Identify which cell holds the provided text, then report its [x, y] central coordinate. 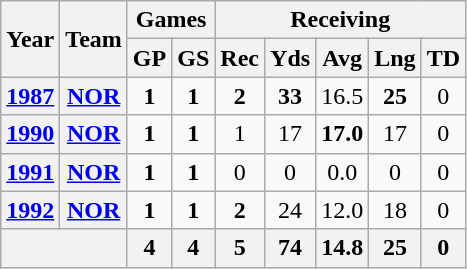
16.5 [342, 96]
GP [149, 58]
12.0 [342, 210]
24 [290, 210]
1991 [30, 172]
Year [30, 39]
1990 [30, 134]
GS [194, 58]
Avg [342, 58]
TD [443, 58]
33 [290, 96]
17.0 [342, 134]
0.0 [342, 172]
Receiving [340, 20]
Yds [290, 58]
14.8 [342, 248]
Rec [240, 58]
74 [290, 248]
1987 [30, 96]
Games [170, 20]
5 [240, 248]
1992 [30, 210]
Team [94, 39]
18 [395, 210]
Lng [395, 58]
